Search for the cell housing the specified text and yield its [x, y] center coordinate. 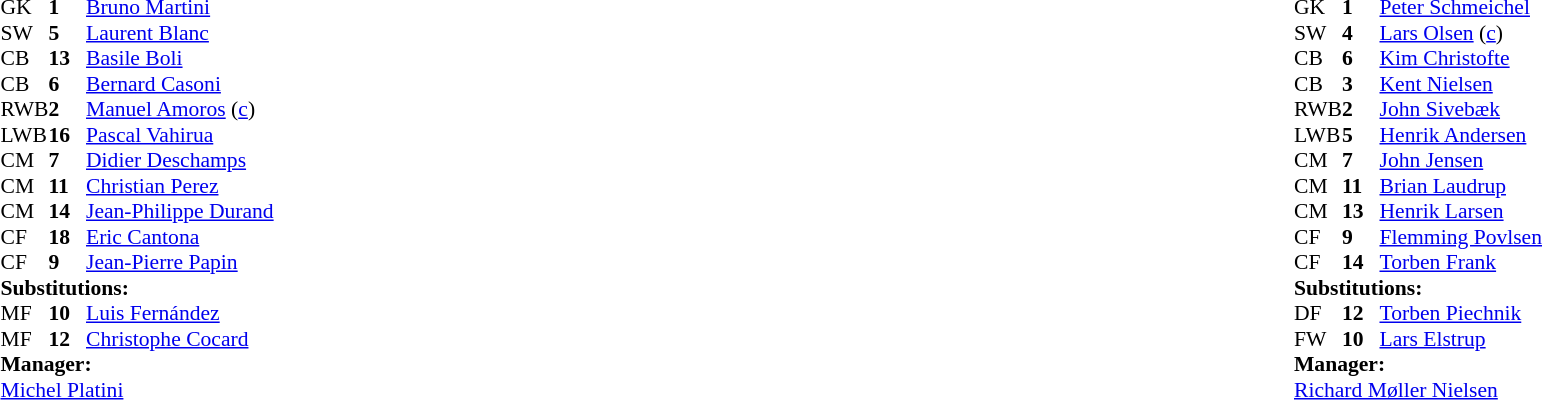
Eric Cantona [180, 237]
Torben Frank [1460, 263]
Christophe Cocard [180, 339]
Laurent Blanc [180, 33]
3 [1361, 84]
DF [1318, 313]
Henrik Andersen [1460, 135]
Kim Christofte [1460, 59]
Bernard Casoni [180, 84]
Basile Boli [180, 59]
18 [67, 237]
Brian Laudrup [1460, 186]
Luis Fernández [180, 313]
FW [1318, 339]
John Jensen [1460, 161]
4 [1361, 33]
Pascal Vahirua [180, 135]
16 [67, 135]
Jean-Philippe Durand [180, 211]
Christian Perez [180, 186]
Lars Elstrup [1460, 339]
Jean-Pierre Papin [180, 263]
Kent Nielsen [1460, 84]
Henrik Larsen [1460, 211]
Flemming Povlsen [1460, 237]
John Sivebæk [1460, 109]
Torben Piechnik [1460, 313]
Lars Olsen (c) [1460, 33]
Didier Deschamps [180, 161]
Manuel Amoros (c) [180, 109]
